Search for the cell housing the specified text and yield its (X, Y) center coordinate. 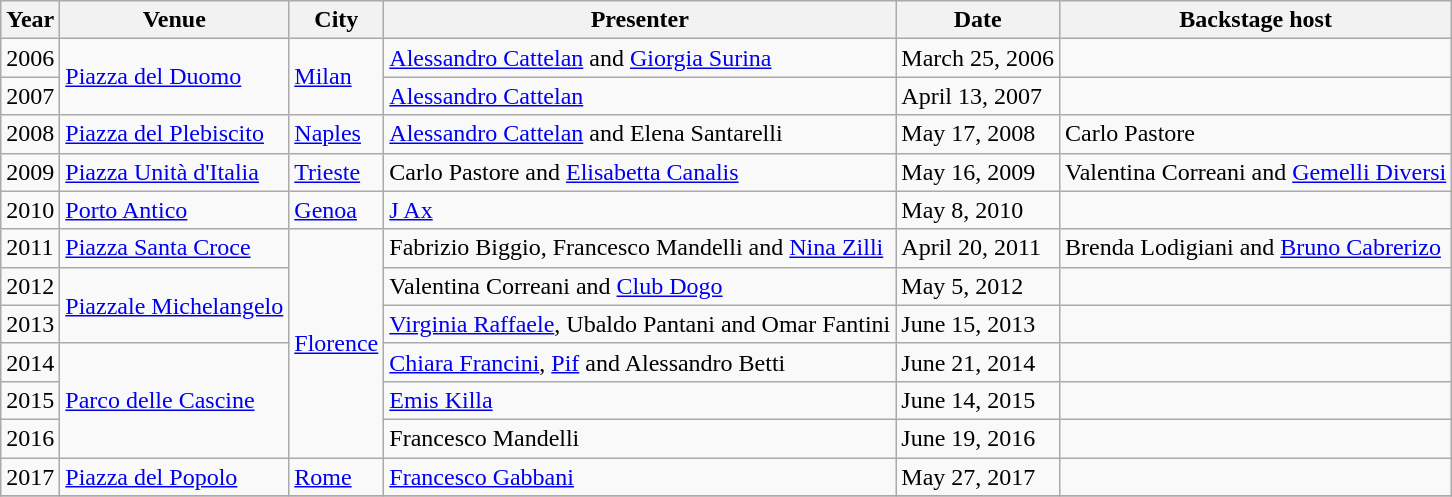
Alessandro Cattelan and Elena Santarelli (640, 134)
Piazza Santa Croce (174, 248)
May 5, 2012 (978, 286)
Valentina Correani and Gemelli Diversi (1255, 172)
City (336, 20)
Milan (336, 77)
Rome (336, 477)
Porto Antico (174, 210)
2016 (30, 438)
Parco delle Cascine (174, 400)
Piazza Unità d'Italia (174, 172)
Presenter (640, 20)
Piazza del Duomo (174, 77)
2013 (30, 324)
Carlo Pastore (1255, 134)
Fabrizio Biggio, Francesco Mandelli and Nina Zilli (640, 248)
June 15, 2013 (978, 324)
April 20, 2011 (978, 248)
Carlo Pastore and Elisabetta Canalis (640, 172)
Emis Killa (640, 400)
Francesco Mandelli (640, 438)
2009 (30, 172)
Chiara Francini, Pif and Alessandro Betti (640, 362)
Trieste (336, 172)
2014 (30, 362)
J Ax (640, 210)
June 19, 2016 (978, 438)
March 25, 2006 (978, 58)
Genoa (336, 210)
May 17, 2008 (978, 134)
2010 (30, 210)
Francesco Gabbani (640, 477)
Piazza del Popolo (174, 477)
May 8, 2010 (978, 210)
2015 (30, 400)
May 16, 2009 (978, 172)
Venue (174, 20)
2006 (30, 58)
2012 (30, 286)
Valentina Correani and Club Dogo (640, 286)
2011 (30, 248)
2007 (30, 96)
Piazzale Michelangelo (174, 305)
Virginia Raffaele, Ubaldo Pantani and Omar Fantini (640, 324)
Alessandro Cattelan (640, 96)
Backstage host (1255, 20)
2008 (30, 134)
Florence (336, 343)
Alessandro Cattelan and Giorgia Surina (640, 58)
Year (30, 20)
Piazza del Plebiscito (174, 134)
April 13, 2007 (978, 96)
June 21, 2014 (978, 362)
June 14, 2015 (978, 400)
Brenda Lodigiani and Bruno Cabrerizo (1255, 248)
2017 (30, 477)
Date (978, 20)
Naples (336, 134)
May 27, 2017 (978, 477)
